For the text-containing cell, return its midpoint in (X, Y) coordinate format. 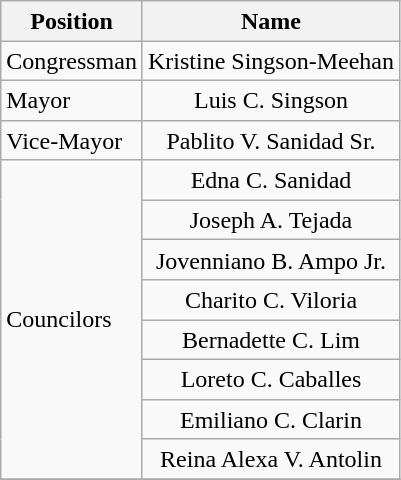
Emiliano C. Clarin (270, 419)
Name (270, 21)
Position (72, 21)
Mayor (72, 100)
Reina Alexa V. Antolin (270, 459)
Luis C. Singson (270, 100)
Vice-Mayor (72, 140)
Edna C. Sanidad (270, 180)
Charito C. Viloria (270, 300)
Congressman (72, 61)
Loreto C. Caballes (270, 379)
Bernadette C. Lim (270, 340)
Joseph A. Tejada (270, 220)
Councilors (72, 320)
Pablito V. Sanidad Sr. (270, 140)
Kristine Singson-Meehan (270, 61)
Jovenniano B. Ampo Jr. (270, 260)
